Output the (x, y) coordinate of the center of the cell containing the given text.  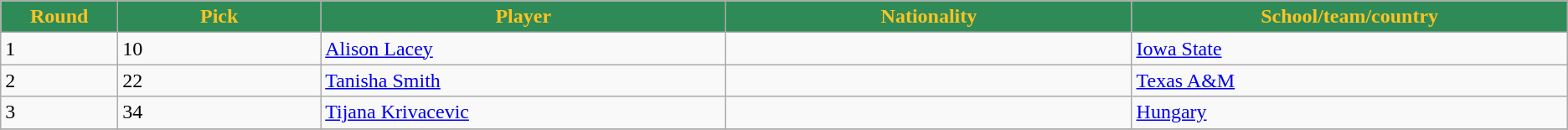
School/team/country (1349, 17)
Pick (219, 17)
Hungary (1349, 112)
Iowa State (1349, 49)
Texas A&M (1349, 81)
10 (219, 49)
34 (219, 112)
1 (59, 49)
Round (59, 17)
Player (524, 17)
3 (59, 112)
2 (59, 81)
Alison Lacey (524, 49)
Tanisha Smith (524, 81)
22 (219, 81)
Tijana Krivacevic (524, 112)
Nationality (929, 17)
